Pinpoint the cell where the given text exists, returning its [X, Y] midpoint coordinate. 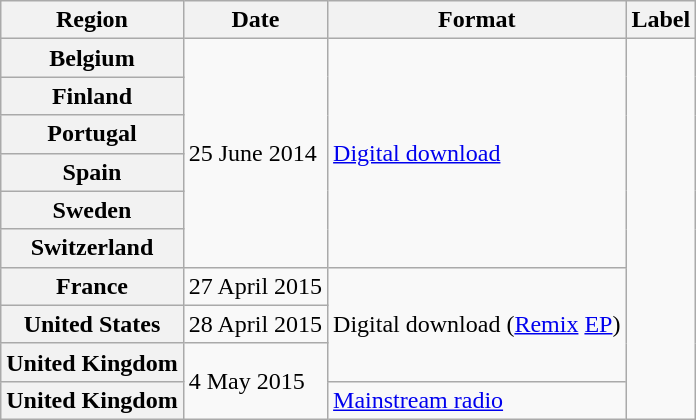
Region [92, 20]
Spain [92, 172]
United States [92, 324]
Digital download [477, 153]
Portugal [92, 134]
Switzerland [92, 248]
Mainstream radio [477, 400]
Belgium [92, 58]
Format [477, 20]
France [92, 286]
4 May 2015 [255, 381]
Sweden [92, 210]
Date [255, 20]
Label [661, 20]
28 April 2015 [255, 324]
27 April 2015 [255, 286]
Digital download (Remix EP) [477, 324]
Finland [92, 96]
25 June 2014 [255, 153]
